Locate the cell with the specified text and output its (x, y) center coordinate. 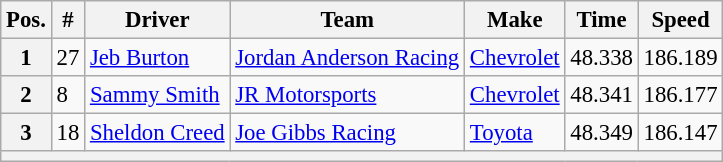
Joe Gibbs Racing (348, 133)
48.341 (602, 95)
186.189 (680, 58)
Pos. (26, 20)
Speed (680, 20)
Team (348, 20)
Sheldon Creed (158, 133)
Jeb Burton (158, 58)
2 (26, 95)
Make (515, 20)
48.338 (602, 58)
8 (68, 95)
186.177 (680, 95)
Driver (158, 20)
# (68, 20)
Sammy Smith (158, 95)
48.349 (602, 133)
18 (68, 133)
Toyota (515, 133)
Jordan Anderson Racing (348, 58)
JR Motorsports (348, 95)
3 (26, 133)
1 (26, 58)
27 (68, 58)
186.147 (680, 133)
Time (602, 20)
